Pinpoint the cell where the given text exists, returning its [x, y] midpoint coordinate. 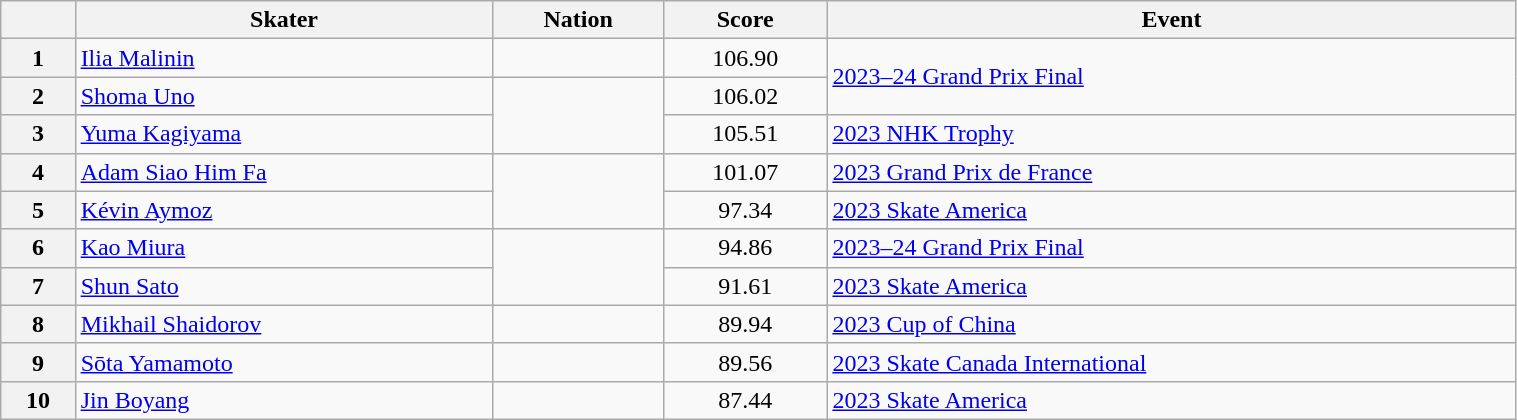
Shun Sato [284, 286]
2023 Cup of China [1172, 324]
91.61 [744, 286]
4 [38, 172]
105.51 [744, 134]
Ilia Malinin [284, 58]
Sōta Yamamoto [284, 362]
94.86 [744, 248]
89.94 [744, 324]
Jin Boyang [284, 400]
106.02 [744, 96]
Adam Siao Him Fa [284, 172]
Mikhail Shaidorov [284, 324]
Nation [578, 20]
Yuma Kagiyama [284, 134]
10 [38, 400]
6 [38, 248]
Shoma Uno [284, 96]
3 [38, 134]
2023 Skate Canada International [1172, 362]
9 [38, 362]
Kévin Aymoz [284, 210]
106.90 [744, 58]
8 [38, 324]
2023 Grand Prix de France [1172, 172]
97.34 [744, 210]
1 [38, 58]
5 [38, 210]
Skater [284, 20]
101.07 [744, 172]
Score [744, 20]
87.44 [744, 400]
Event [1172, 20]
Kao Miura [284, 248]
7 [38, 286]
89.56 [744, 362]
2023 NHK Trophy [1172, 134]
2 [38, 96]
